Return the (x, y) coordinate for the center point of the cell that contains the specified text.  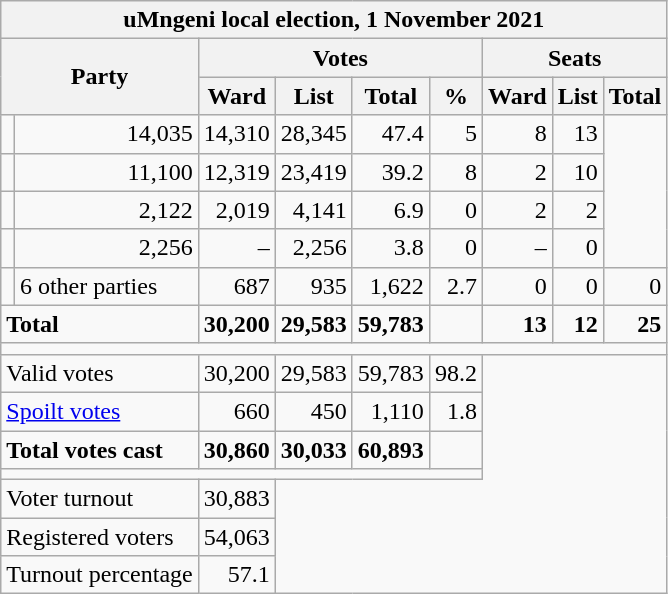
2.7 (456, 286)
10 (578, 172)
Total votes cast (100, 449)
2,122 (106, 210)
23,419 (314, 172)
660 (236, 411)
1,110 (390, 411)
47.4 (390, 134)
14,035 (106, 134)
Valid votes (100, 373)
5 (456, 134)
12,319 (236, 172)
14,310 (236, 134)
30,860 (236, 449)
30,883 (236, 499)
12 (578, 324)
% (456, 96)
uMngeni local election, 1 November 2021 (334, 20)
4,141 (314, 210)
Registered voters (100, 537)
1,622 (390, 286)
25 (635, 324)
1.8 (456, 411)
6 other parties (106, 286)
39.2 (390, 172)
11,100 (106, 172)
57.1 (236, 575)
3.8 (390, 248)
935 (314, 286)
30,033 (314, 449)
60,893 (390, 449)
98.2 (456, 373)
Party (100, 77)
Spoilt votes (100, 411)
687 (236, 286)
54,063 (236, 537)
Turnout percentage (100, 575)
6.9 (390, 210)
Voter turnout (100, 499)
Seats (574, 58)
28,345 (314, 134)
2,019 (236, 210)
450 (314, 411)
Votes (340, 58)
